Detect which cell encompasses the target text, then output its (X, Y) center coordinate. 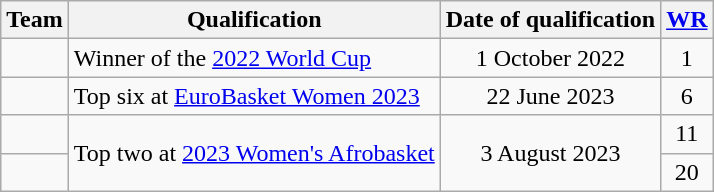
Date of qualification (550, 20)
1 October 2022 (550, 58)
1 (687, 58)
3 August 2023 (550, 153)
6 (687, 96)
11 (687, 134)
Winner of the 2022 World Cup (254, 58)
20 (687, 172)
Top two at 2023 Women's Afrobasket (254, 153)
Team (35, 20)
Qualification (254, 20)
WR (687, 20)
22 June 2023 (550, 96)
Top six at EuroBasket Women 2023 (254, 96)
